Scan for the cell matching the given text and deliver its (X, Y) coordinate at center. 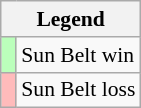
Sun Belt loss (78, 90)
Legend (71, 19)
Sun Belt win (78, 55)
